Return (X, Y) of the center of cell containing provided text 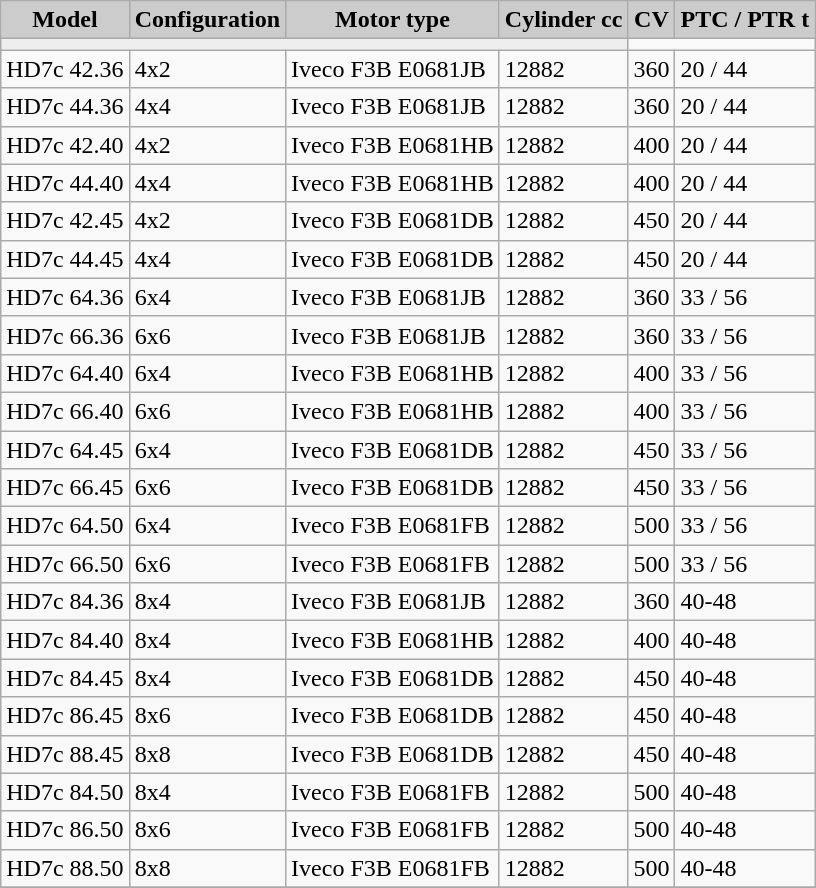
HD7c 66.36 (65, 335)
CV (652, 20)
HD7c 64.50 (65, 526)
HD7c 66.50 (65, 564)
HD7c 88.50 (65, 868)
Configuration (207, 20)
HD7c 42.40 (65, 145)
HD7c 44.40 (65, 183)
HD7c 42.45 (65, 221)
HD7c 42.36 (65, 69)
HD7c 84.50 (65, 792)
HD7c 84.45 (65, 678)
HD7c 64.45 (65, 449)
Motor type (393, 20)
HD7c 44.36 (65, 107)
HD7c 84.40 (65, 640)
HD7c 66.40 (65, 411)
HD7c 88.45 (65, 754)
HD7c 64.40 (65, 373)
PTC / PTR t (745, 20)
Model (65, 20)
HD7c 84.36 (65, 602)
HD7c 86.45 (65, 716)
HD7c 44.45 (65, 259)
HD7c 66.45 (65, 488)
HD7c 86.50 (65, 830)
Cylinder cc (564, 20)
HD7c 64.36 (65, 297)
